From the cell containing the given text, extract its center point as (X, Y) coordinate. 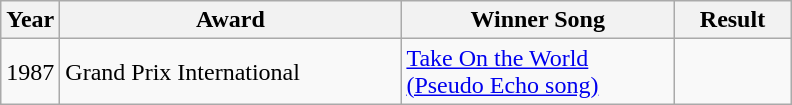
Grand Prix International (230, 72)
Result (732, 20)
Winner Song (538, 20)
Award (230, 20)
1987 (30, 72)
Take On the World (Pseudo Echo song) (538, 72)
Year (30, 20)
